Return (x, y) of the center of cell containing provided text 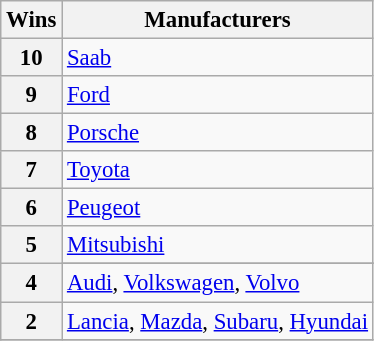
8 (32, 133)
5 (32, 245)
Peugeot (218, 208)
10 (32, 58)
Mitsubishi (218, 245)
Toyota (218, 170)
Porsche (218, 133)
7 (32, 170)
Wins (32, 20)
Manufacturers (218, 20)
6 (32, 208)
Audi, Volkswagen, Volvo (218, 283)
Ford (218, 95)
Lancia, Mazda, Subaru, Hyundai (218, 321)
4 (32, 283)
9 (32, 95)
2 (32, 321)
Saab (218, 58)
